Detect which cell encompasses the target text, then output its [X, Y] center coordinate. 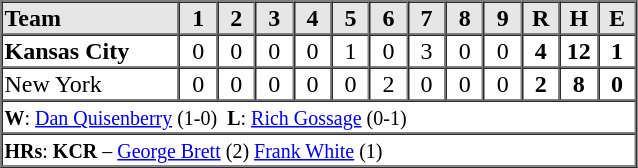
E [617, 18]
Team [91, 18]
W: Dan Quisenberry (1-0) L: Rich Gossage (0-1) [319, 116]
H [579, 18]
Kansas City [91, 50]
7 [427, 18]
5 [350, 18]
12 [579, 50]
New York [91, 84]
R [541, 18]
6 [388, 18]
HRs: KCR – George Brett (2) Frank White (1) [319, 150]
9 [503, 18]
